Return [X, Y] of the center of cell containing provided text 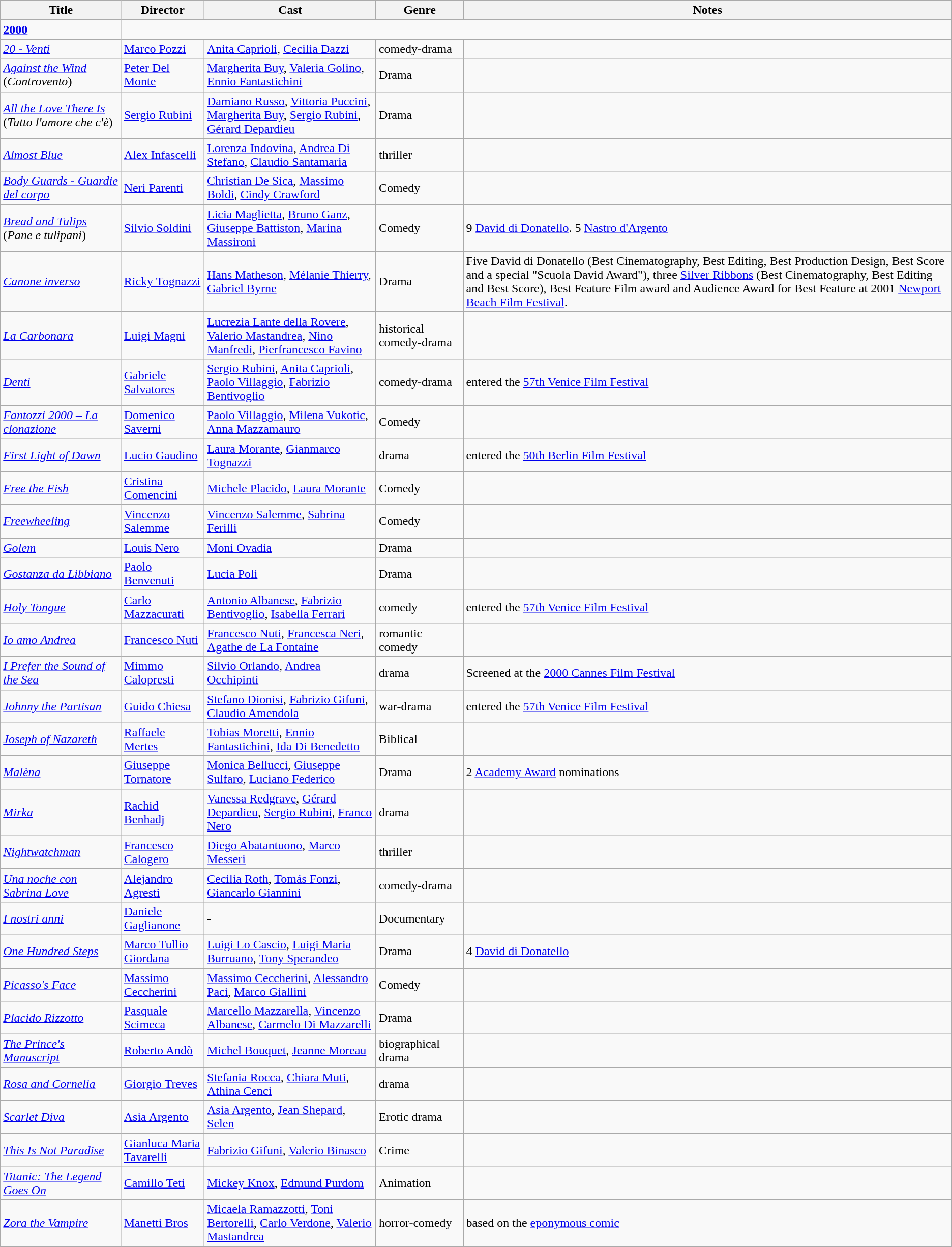
The Prince's Manuscript [61, 1051]
Laura Morante, Gianmarco Tognazzi [290, 455]
Gostanza da Libbiano [61, 574]
Scarlet Diva [61, 1117]
Cecilia Roth, Tomás Fonzi, Giancarlo Giannini [290, 885]
Sergio Rubini, Anita Caprioli, Paolo Villaggio, Fabrizio Bentivoglio [290, 382]
Sergio Rubini [163, 115]
war-drama [420, 706]
Louis Nero [163, 548]
Manetti Bros [163, 1223]
Silvio Soldini [163, 228]
historical comedy-drama [420, 335]
Stefania Rocca, Chiara Muti, Athina Cenci [290, 1084]
comedy [420, 607]
Giuseppe Tornatore [163, 772]
Asia Argento [163, 1117]
Neri Parenti [163, 188]
Titanic: The Legend Goes On [61, 1183]
First Light of Dawn [61, 455]
Animation [420, 1183]
Body Guards - Guardie del corpo [61, 188]
This Is Not Paradise [61, 1150]
Vanessa Redgrave, Gérard Depardieu, Sergio Rubini, Franco Nero [290, 812]
Paolo Villaggio, Milena Vukotic, Anna Mazzamauro [290, 422]
Damiano Russo, Vittoria Puccini, Margherita Buy, Sergio Rubini, Gérard Depardieu [290, 115]
Monica Bellucci, Giuseppe Sulfaro, Luciano Federico [290, 772]
2 Academy Award nominations [707, 772]
Zora the Vampire [61, 1223]
Vincenzo Salemme [163, 522]
Anita Caprioli, Cecilia Dazzi [290, 49]
Marcello Mazzarella, Vincenzo Albanese, Carmelo Di Mazzarelli [290, 1018]
I nostri anni [61, 918]
Lucia Poli [290, 574]
Tobias Moretti, Ennio Fantastichini, Ida Di Benedetto [290, 739]
Joseph of Nazareth [61, 739]
horror-comedy [420, 1223]
I Prefer the Sound of the Sea [61, 673]
20 - Venti [61, 49]
Nightwatchman [61, 852]
Cast [290, 10]
romantic comedy [420, 640]
Biblical [420, 739]
Francesco Nuti, Francesca Neri, Agathe de La Fontaine [290, 640]
Carlo Mazzacurati [163, 607]
Michele Placido, Laura Morante [290, 488]
Genre [420, 10]
Ricky Tognazzi [163, 282]
Screened at the 2000 Cannes Film Festival [707, 673]
Moni Ovadia [290, 548]
Title [61, 10]
Luigi Lo Cascio, Luigi Maria Burruano, Tony Sperandeo [290, 951]
Guido Chiesa [163, 706]
Mirka [61, 812]
- [290, 918]
Notes [707, 10]
Raffaele Mertes [163, 739]
Erotic drama [420, 1117]
Documentary [420, 918]
Lucrezia Lante della Rovere, Valerio Mastandrea, Nino Manfredi, Pierfrancesco Favino [290, 335]
Canone inverso [61, 282]
Almost Blue [61, 155]
Massimo Ceccherini, Alessandro Paci, Marco Giallini [290, 985]
Rosa and Cornelia [61, 1084]
Mickey Knox, Edmund Purdom [290, 1183]
Christian De Sica, Massimo Boldi, Cindy Crawford [290, 188]
Director [163, 10]
Massimo Ceccherini [163, 985]
Diego Abatantuono, Marco Messeri [290, 852]
Vincenzo Salemme, Sabrina Ferilli [290, 522]
Johnny the Partisan [61, 706]
Asia Argento, Jean Shepard, Selen [290, 1117]
2000 [61, 29]
Licia Maglietta, Bruno Ganz, Giuseppe Battiston, Marina Massironi [290, 228]
Paolo Benvenuti [163, 574]
Marco Pozzi [163, 49]
Roberto Andò [163, 1051]
All the Love There Is (Tutto l'amore che c'è) [61, 115]
9 David di Donatello. 5 Nastro d'Argento [707, 228]
Pasquale Scimeca [163, 1018]
One Hundred Steps [61, 951]
Lucio Gaudino [163, 455]
Against the Wind (Controvento) [61, 75]
Golem [61, 548]
Cristina Comencini [163, 488]
based on the eponymous comic [707, 1223]
Stefano Dionisi, Fabrizio Gifuni, Claudio Amendola [290, 706]
Giorgio Treves [163, 1084]
Freewheeling [61, 522]
Bread and Tulips (Pane e tulipani) [61, 228]
Io amo Andrea [61, 640]
Peter Del Monte [163, 75]
Camillo Teti [163, 1183]
Michel Bouquet, Jeanne Moreau [290, 1051]
Picasso's Face [61, 985]
Fantozzi 2000 – La clonazione [61, 422]
Gabriele Salvatores [163, 382]
Alex Infascelli [163, 155]
Margherita Buy, Valeria Golino, Ennio Fantastichini [290, 75]
Denti [61, 382]
Crime [420, 1150]
4 David di Donatello [707, 951]
Holy Tongue [61, 607]
La Carbonara [61, 335]
Francesco Nuti [163, 640]
Hans Matheson, Mélanie Thierry, Gabriel Byrne [290, 282]
Rachid Benhadj [163, 812]
Malèna [61, 772]
Silvio Orlando, Andrea Occhipinti [290, 673]
Lorenza Indovina, Andrea Di Stefano, Claudio Santamaria [290, 155]
Gianluca Maria Tavarelli [163, 1150]
Francesco Calogero [163, 852]
Placido Rizzotto [61, 1018]
Free the Fish [61, 488]
Domenico Saverni [163, 422]
Una noche con Sabrina Love [61, 885]
Alejandro Agresti [163, 885]
biographical drama [420, 1051]
Marco Tullio Giordana [163, 951]
Luigi Magni [163, 335]
Fabrizio Gifuni, Valerio Binasco [290, 1150]
Micaela Ramazzotti, Toni Bertorelli, Carlo Verdone, Valerio Mastandrea [290, 1223]
entered the 50th Berlin Film Festival [707, 455]
Antonio Albanese, Fabrizio Bentivoglio, Isabella Ferrari [290, 607]
Mimmo Calopresti [163, 673]
Daniele Gaglianone [163, 918]
